Identify which cell holds the provided text, then report its [X, Y] central coordinate. 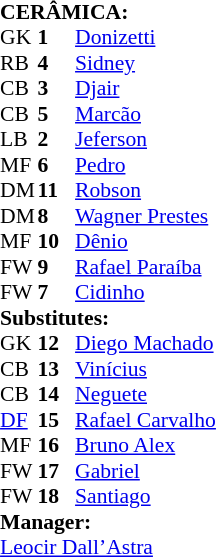
Santiago [146, 497]
Dênio [146, 241]
Rafael Carvalho [146, 420]
Pedro [146, 165]
1 [57, 37]
15 [57, 420]
12 [57, 343]
6 [57, 165]
LB [19, 139]
11 [57, 191]
Substitutes: [108, 318]
17 [57, 471]
Neguete [146, 395]
4 [57, 63]
9 [57, 267]
Vinícius [146, 369]
8 [57, 216]
Rafael Paraíba [146, 267]
14 [57, 395]
RB [19, 63]
Wagner Prestes [146, 216]
2 [57, 139]
Marcão [146, 114]
18 [57, 497]
5 [57, 114]
Donizetti [146, 37]
16 [57, 445]
Sidney [146, 63]
Diego Machado [146, 343]
3 [57, 89]
7 [57, 293]
Manager: [108, 522]
Robson [146, 191]
10 [57, 241]
Bruno Alex [146, 445]
DF [19, 420]
Cidinho [146, 293]
Gabriel [146, 471]
Djair [146, 89]
13 [57, 369]
Jeferson [146, 139]
